From the cell containing the given text, extract its center point as (x, y) coordinate. 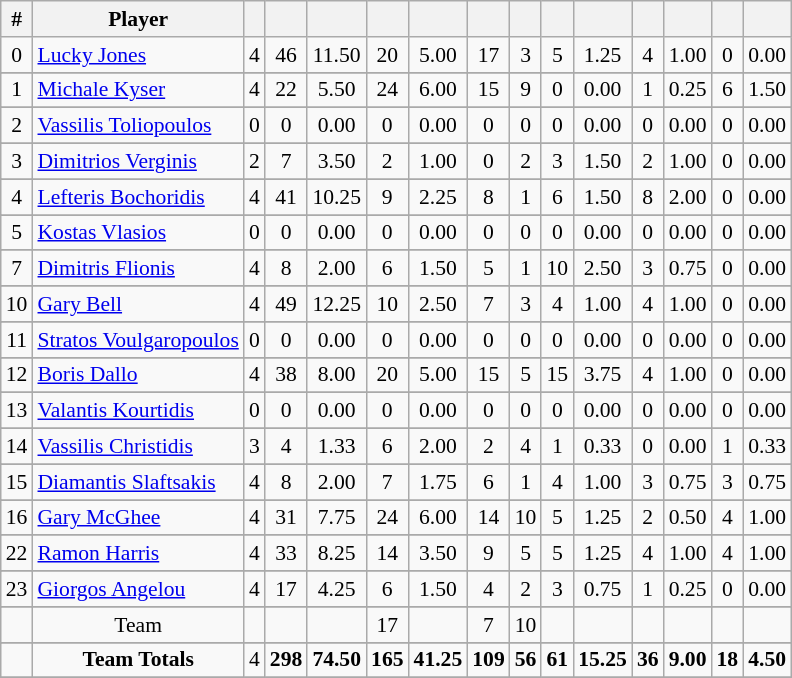
49 (286, 304)
2.25 (438, 197)
# (17, 19)
298 (286, 660)
12.25 (336, 304)
1.75 (438, 482)
Michale Kyser (138, 90)
Player (138, 19)
11 (17, 340)
5.50 (336, 90)
Vassilis Toliopoulos (138, 126)
4.25 (336, 589)
Giorgos Angelou (138, 589)
56 (526, 660)
10.25 (336, 197)
109 (488, 660)
3.75 (602, 375)
46 (286, 55)
61 (557, 660)
1.33 (336, 447)
15.25 (602, 660)
33 (286, 554)
36 (648, 660)
Vassilis Christidis (138, 447)
11.50 (336, 55)
41 (286, 197)
165 (388, 660)
18 (728, 660)
8.25 (336, 554)
Diamantis Slaftsakis (138, 482)
7.75 (336, 518)
23 (17, 589)
Kostas Vlasios (138, 233)
Stratos Voulgaropoulos (138, 340)
4.50 (767, 660)
Dimitrios Verginis (138, 162)
Gary McGhee (138, 518)
Boris Dallo (138, 375)
Ramon Harris (138, 554)
74.50 (336, 660)
9.00 (688, 660)
31 (286, 518)
16 (17, 518)
0.50 (688, 518)
Gary Bell (138, 304)
8.00 (336, 375)
Team Totals (138, 660)
38 (286, 375)
Lucky Jones (138, 55)
Team (138, 625)
Lefteris Bochoridis (138, 197)
41.25 (438, 660)
12 (17, 375)
13 (17, 411)
Dimitris Flionis (138, 269)
Valantis Kourtidis (138, 411)
